Return [X, Y] of the center of cell containing provided text 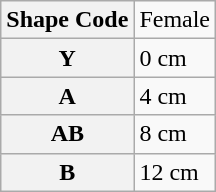
B [68, 172]
8 cm [175, 134]
Female [175, 20]
0 cm [175, 58]
12 cm [175, 172]
AB [68, 134]
A [68, 96]
Y [68, 58]
4 cm [175, 96]
Shape Code [68, 20]
